For the text-containing cell, return its midpoint in [x, y] coordinate format. 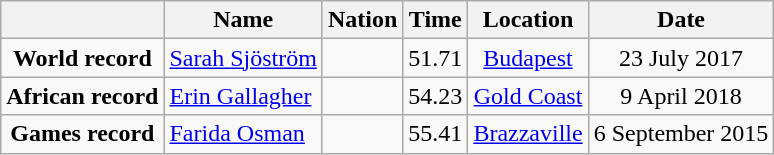
Farida Osman [243, 134]
Budapest [528, 58]
Sarah Sjöström [243, 58]
9 April 2018 [681, 96]
African record [82, 96]
Name [243, 20]
Date [681, 20]
Gold Coast [528, 96]
Location [528, 20]
54.23 [436, 96]
55.41 [436, 134]
6 September 2015 [681, 134]
Nation [362, 20]
Erin Gallagher [243, 96]
Brazzaville [528, 134]
51.71 [436, 58]
Games record [82, 134]
World record [82, 58]
Time [436, 20]
23 July 2017 [681, 58]
